Determine the (X, Y) coordinate at the center of the cell enclosing the given text.  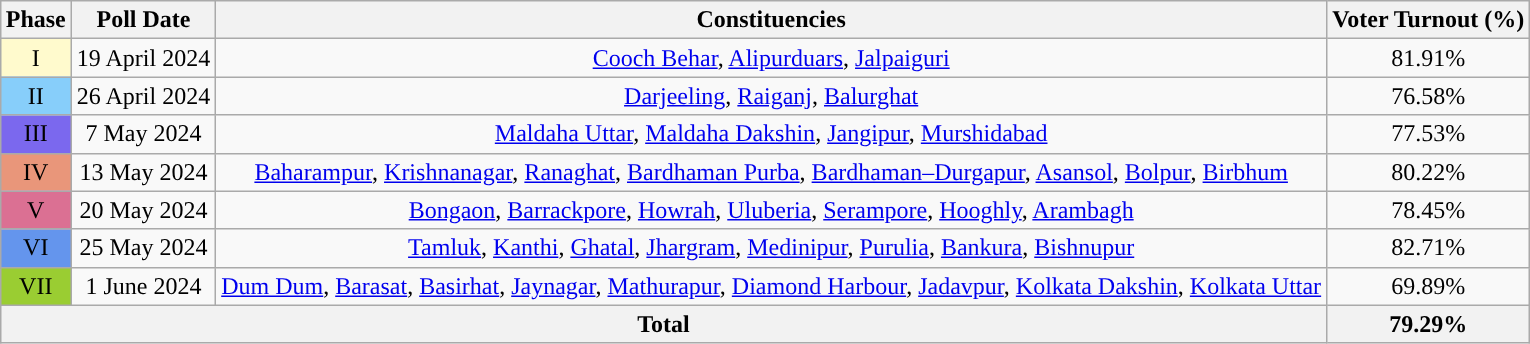
Constituencies (772, 20)
VII (36, 286)
76.58% (1428, 96)
1 June 2024 (143, 286)
79.29% (1428, 324)
13 May 2024 (143, 172)
77.53% (1428, 134)
Tamluk, Kanthi, Ghatal, Jhargram, Medinipur, Purulia, Bankura, Bishnupur (772, 248)
69.89% (1428, 286)
20 May 2024 (143, 210)
V (36, 210)
80.22% (1428, 172)
VI (36, 248)
Voter Turnout (%) (1428, 20)
Phase (36, 20)
I (36, 58)
Baharampur, Krishnanagar, Ranaghat, Bardhaman Purba, Bardhaman–Durgapur, Asansol, Bolpur, Birbhum (772, 172)
7 May 2024 (143, 134)
III (36, 134)
IV (36, 172)
Dum Dum, Barasat, Basirhat, Jaynagar, Mathurapur, Diamond Harbour, Jadavpur, Kolkata Dakshin, Kolkata Uttar (772, 286)
Cooch Behar, Alipurduars, Jalpaiguri (772, 58)
19 April 2024 (143, 58)
Maldaha Uttar, Maldaha Dakshin, Jangipur, Murshidabad (772, 134)
82.71% (1428, 248)
81.91% (1428, 58)
Bongaon, Barrackpore, Howrah, Uluberia, Serampore, Hooghly, Arambagh (772, 210)
Poll Date (143, 20)
II (36, 96)
26 April 2024 (143, 96)
Total (663, 324)
78.45% (1428, 210)
25 May 2024 (143, 248)
Darjeeling, Raiganj, Balurghat (772, 96)
